Determine the (x, y) coordinate at the center of the cell enclosing the given text.  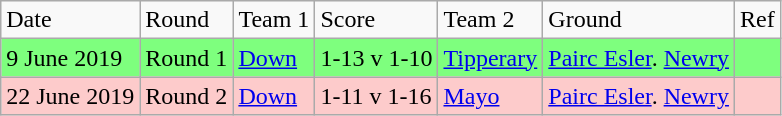
Ref (757, 20)
Team 2 (490, 20)
Score (376, 20)
Date (70, 20)
1-13 v 1-10 (376, 58)
1-11 v 1-16 (376, 96)
Round 1 (186, 58)
9 June 2019 (70, 58)
Round (186, 20)
Ground (639, 20)
Team 1 (274, 20)
Round 2 (186, 96)
22 June 2019 (70, 96)
Tipperary (490, 58)
Mayo (490, 96)
